Find where the given text appears and provide that cell's center as [x, y] coordinate. 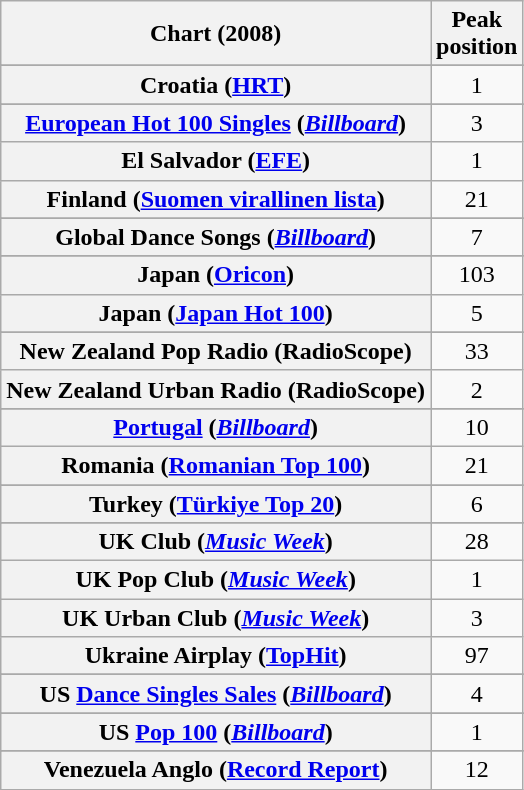
Japan (Japan Hot 100) [216, 313]
97 [477, 656]
Global Dance Songs (Billboard) [216, 237]
2 [477, 389]
El Salvador (EFE) [216, 161]
Venezuela Anglo (Record Report) [216, 770]
Japan (Oricon) [216, 275]
US Dance Singles Sales (Billboard) [216, 694]
Croatia (HRT) [216, 85]
7 [477, 237]
Ukraine Airplay (TopHit) [216, 656]
UK Urban Club (Music Week) [216, 618]
5 [477, 313]
103 [477, 275]
28 [477, 542]
US Pop 100 (Billboard) [216, 732]
4 [477, 694]
6 [477, 503]
New Zealand Urban Radio (RadioScope) [216, 389]
Turkey (Türkiye Top 20) [216, 503]
10 [477, 427]
Romania (Romanian Top 100) [216, 465]
UK Pop Club (Music Week) [216, 580]
12 [477, 770]
Peakposition [477, 34]
33 [477, 351]
UK Club (Music Week) [216, 542]
European Hot 100 Singles (Billboard) [216, 123]
New Zealand Pop Radio (RadioScope) [216, 351]
Finland (Suomen virallinen lista) [216, 199]
Chart (2008) [216, 34]
Portugal (Billboard) [216, 427]
